Capture the cell that displays the provided text and extract its [X, Y] central coordinate. 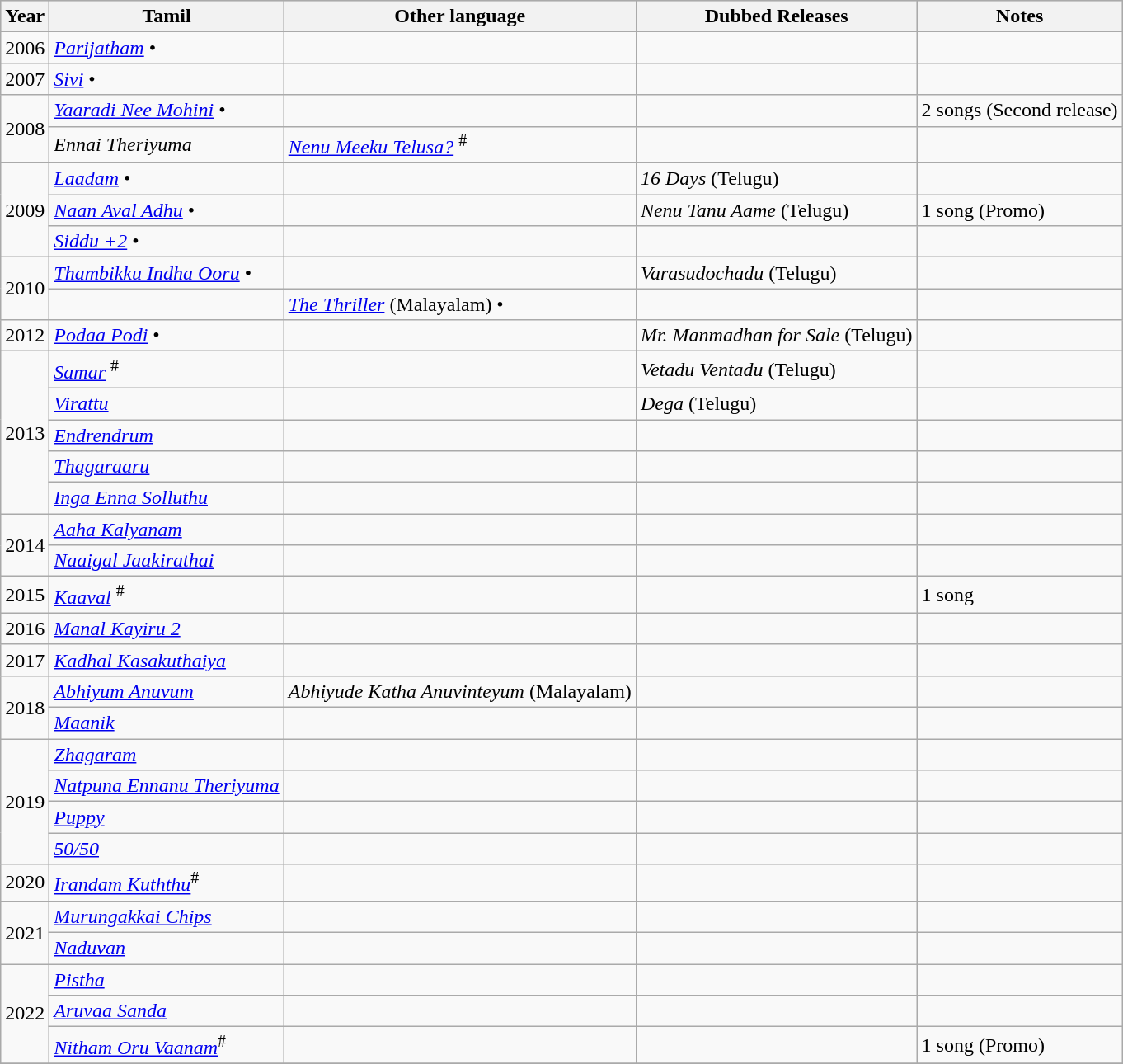
2016 [25, 629]
Thambikku Indha Ooru • [167, 273]
Vetadu Ventadu (Telugu) [777, 370]
Irandam Kuththu# [167, 883]
50/50 [167, 849]
Year [25, 16]
Other language [460, 16]
Thagaraaru [167, 467]
Natpuna Ennanu Theriyuma [167, 786]
Manal Kayiru 2 [167, 629]
Naan Aval Adhu • [167, 210]
Kadhal Kasakuthaiya [167, 660]
2012 [25, 336]
Pistha [167, 980]
Varasudochadu (Telugu) [777, 273]
Aruvaa Sanda [167, 1011]
16 Days (Telugu) [777, 179]
Podaa Podi • [167, 336]
Nenu Tanu Aame (Telugu) [777, 210]
2006 [25, 48]
Naaigal Jaakirathai [167, 561]
Mr. Manmadhan for Sale (Telugu) [777, 336]
2019 [25, 802]
1 song [1019, 596]
Notes [1019, 16]
Dega (Telugu) [777, 403]
2007 [25, 79]
Parijatham • [167, 48]
Laadam • [167, 179]
Murungakkai Chips [167, 916]
2021 [25, 932]
Inga Enna Solluthu [167, 498]
Tamil [167, 16]
Abhiyum Anuvum [167, 692]
Abhiyude Katha Anuvinteyum (Malayalam) [460, 692]
2 songs (Second release) [1019, 111]
Maanik [167, 723]
Endrendrum [167, 435]
Zhagaram [167, 755]
Samar # [167, 370]
Puppy [167, 817]
2008 [25, 129]
Dubbed Releases [777, 16]
2018 [25, 708]
The Thriller (Malayalam) • [460, 304]
2020 [25, 883]
Nitham Oru Vaanam# [167, 1046]
Siddu +2 • [167, 242]
2009 [25, 210]
Nenu Meeku Telusa? # [460, 145]
2022 [25, 1015]
2013 [25, 432]
Sivi • [167, 79]
Ennai Theriyuma [167, 145]
Naduvan [167, 949]
Aaha Kalyanam [167, 530]
2017 [25, 660]
2014 [25, 545]
Yaaradi Nee Mohini • [167, 111]
Kaaval # [167, 596]
Virattu [167, 403]
2010 [25, 289]
2015 [25, 596]
